Return the (x, y) coordinate for the center point of the cell that contains the specified text.  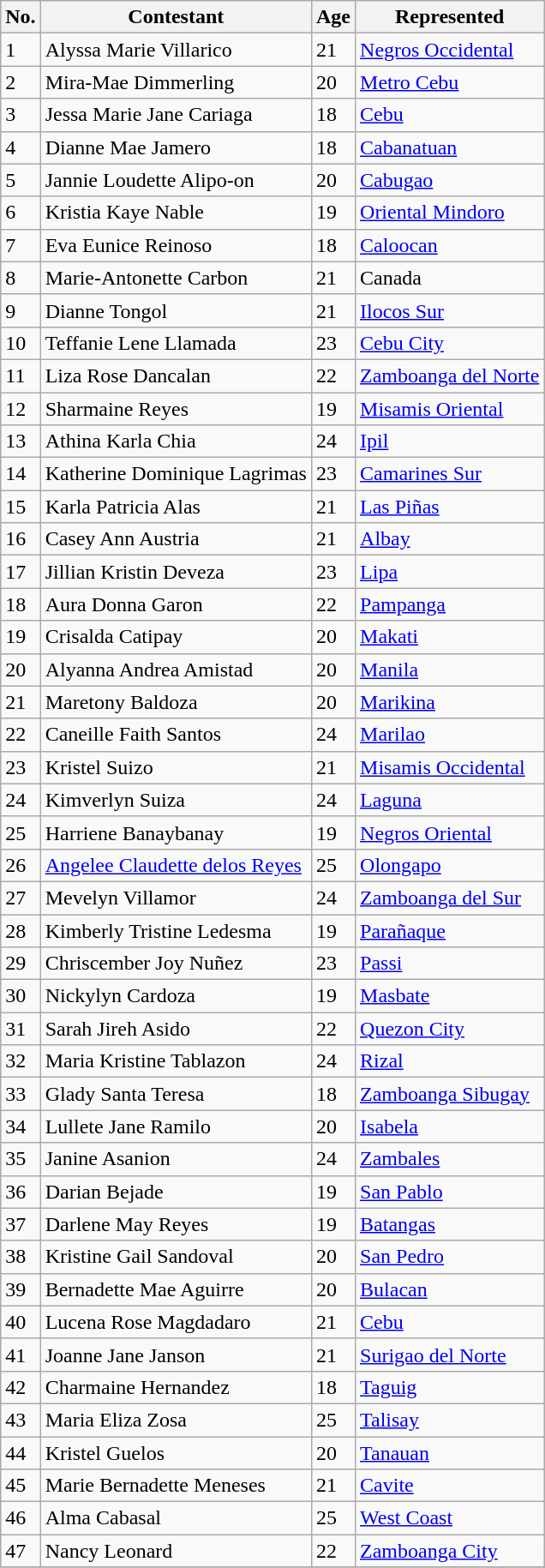
Marikina (450, 702)
Tanauan (450, 1453)
Cabugao (450, 180)
Cebu City (450, 343)
Janine Asanion (176, 1159)
Zamboanga del Sur (450, 898)
Joanne Jane Janson (176, 1355)
7 (21, 245)
Kimberly Tristine Ledesma (176, 930)
Alma Cabasal (176, 1518)
29 (21, 964)
Bulacan (450, 1289)
Liza Rose Dancalan (176, 375)
Isabela (450, 1126)
47 (21, 1551)
42 (21, 1387)
Marie Bernadette Meneses (176, 1486)
3 (21, 115)
45 (21, 1486)
Marilao (450, 735)
Angelee Claudette delos Reyes (176, 865)
West Coast (450, 1518)
6 (21, 213)
Crisalda Catipay (176, 637)
Jessa Marie Jane Cariaga (176, 115)
Mira-Mae Dimmerling (176, 82)
Zamboanga City (450, 1551)
32 (21, 1061)
Camarines Sur (450, 474)
44 (21, 1453)
Teffanie Lene Llamada (176, 343)
Canada (450, 278)
Las Piñas (450, 507)
San Pedro (450, 1257)
Nancy Leonard (176, 1551)
Taguig (450, 1387)
Chriscember Joy Nuñez (176, 964)
41 (21, 1355)
4 (21, 147)
Represented (450, 17)
Darlene May Reyes (176, 1224)
Alyssa Marie Villarico (176, 50)
Mevelyn Villamor (176, 898)
34 (21, 1126)
Kristel Suizo (176, 767)
Manila (450, 670)
36 (21, 1192)
Negros Oriental (450, 832)
Makati (450, 637)
Batangas (450, 1224)
Casey Ann Austria (176, 539)
Lipa (450, 572)
Misamis Oriental (450, 409)
40 (21, 1322)
Dianne Tongol (176, 310)
Cavite (450, 1486)
Masbate (450, 996)
8 (21, 278)
Maria Kristine Tablazon (176, 1061)
Kristel Guelos (176, 1453)
Maretony Baldoza (176, 702)
Olongapo (450, 865)
28 (21, 930)
31 (21, 1029)
16 (21, 539)
35 (21, 1159)
Sharmaine Reyes (176, 409)
26 (21, 865)
10 (21, 343)
Sarah Jireh Asido (176, 1029)
Zamboanga Sibugay (450, 1094)
Caneille Faith Santos (176, 735)
Glady Santa Teresa (176, 1094)
Age (332, 17)
30 (21, 996)
Kimverlyn Suiza (176, 800)
5 (21, 180)
1 (21, 50)
Parañaque (450, 930)
33 (21, 1094)
9 (21, 310)
11 (21, 375)
Charmaine Hernandez (176, 1387)
Dianne Mae Jamero (176, 147)
2 (21, 82)
Nickylyn Cardoza (176, 996)
Quezon City (450, 1029)
Rizal (450, 1061)
Aura Donna Garon (176, 604)
15 (21, 507)
Ipil (450, 442)
46 (21, 1518)
Oriental Mindoro (450, 213)
Jillian Kristin Deveza (176, 572)
Passi (450, 964)
Lullete Jane Ramilo (176, 1126)
12 (21, 409)
Pampanga (450, 604)
Negros Occidental (450, 50)
Caloocan (450, 245)
Kristine Gail Sandoval (176, 1257)
Eva Eunice Reinoso (176, 245)
Surigao del Norte (450, 1355)
Laguna (450, 800)
27 (21, 898)
Marie-Antonette Carbon (176, 278)
Maria Eliza Zosa (176, 1420)
Ilocos Sur (450, 310)
Jannie Loudette Alipo-on (176, 180)
Cabanatuan (450, 147)
Metro Cebu (450, 82)
39 (21, 1289)
Albay (450, 539)
Talisay (450, 1420)
Zambales (450, 1159)
Lucena Rose Magdadaro (176, 1322)
Karla Patricia Alas (176, 507)
13 (21, 442)
Athina Karla Chia (176, 442)
Kristia Kaye Nable (176, 213)
Harriene Banaybanay (176, 832)
17 (21, 572)
Contestant (176, 17)
Zamboanga del Norte (450, 375)
38 (21, 1257)
San Pablo (450, 1192)
No. (21, 17)
37 (21, 1224)
Darian Bejade (176, 1192)
Misamis Occidental (450, 767)
43 (21, 1420)
Alyanna Andrea Amistad (176, 670)
Katherine Dominique Lagrimas (176, 474)
14 (21, 474)
Bernadette Mae Aguirre (176, 1289)
